Search for the cell housing the specified text and yield its [x, y] center coordinate. 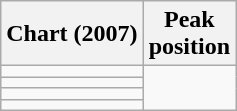
Peakposition [189, 34]
Chart (2007) [72, 34]
